Output the [X, Y] coordinate of the center of the cell containing the given text.  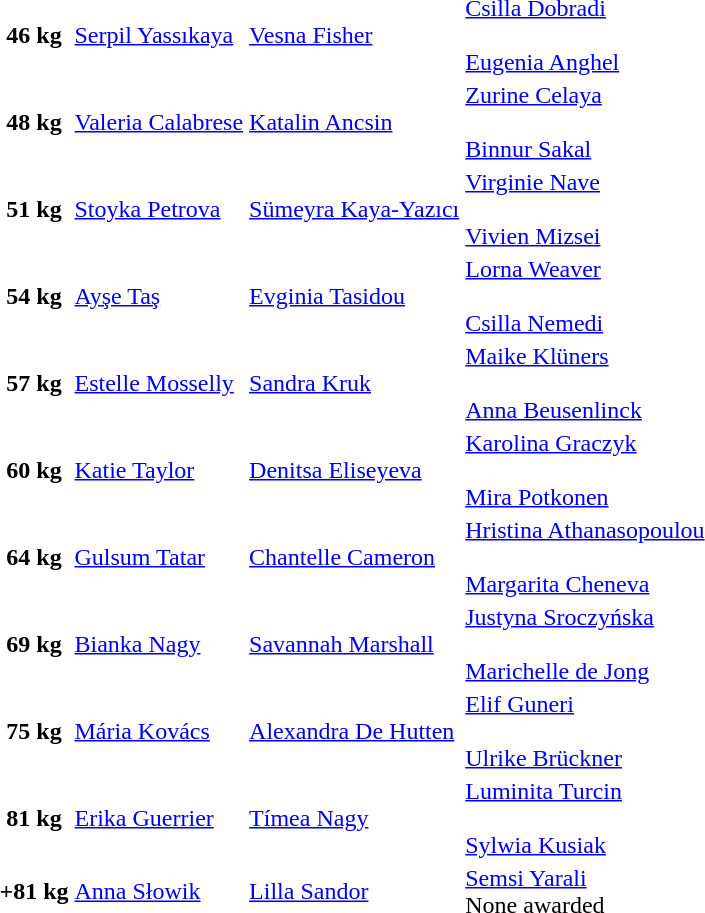
Sümeyra Kaya-Yazıcı [354, 209]
Valeria Calabrese [159, 122]
Katalin Ancsin [354, 122]
Tímea Nagy [354, 818]
Evginia Tasidou [354, 296]
Sandra Kruk [354, 383]
Mária Kovács [159, 731]
Savannah Marshall [354, 644]
Ayşe Taş [159, 296]
Estelle Mosselly [159, 383]
Erika Guerrier [159, 818]
Katie Taylor [159, 470]
Denitsa Eliseyeva [354, 470]
Stoyka Petrova [159, 209]
Bianka Nagy [159, 644]
Gulsum Tatar [159, 557]
Alexandra De Hutten [354, 731]
Chantelle Cameron [354, 557]
